Extract the [X, Y] coordinate from the center of the cell holding the provided text.  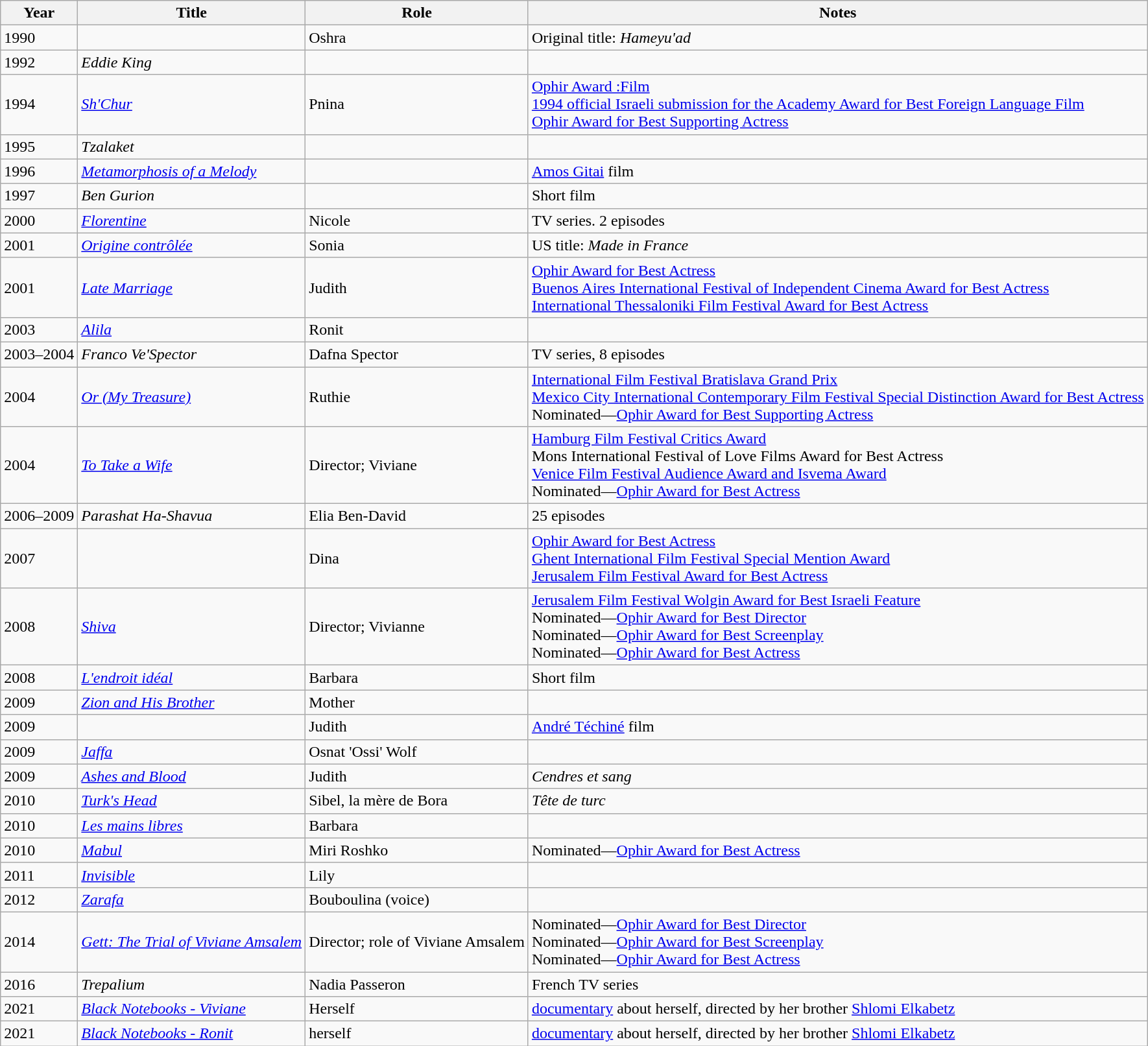
Bouboulina (voice) [417, 899]
2014 [39, 942]
Nominated—Ophir Award for Best Actress [838, 850]
Director; role of Viviane Amsalem [417, 942]
French TV series [838, 984]
25 episodes [838, 516]
1995 [39, 147]
Shiva [192, 626]
Metamorphosis of a Melody [192, 171]
TV series, 8 episodes [838, 354]
Ronit [417, 329]
André Téchiné film [838, 727]
Nominated—Ophir Award for Best DirectorNominated—Ophir Award for Best ScreenplayNominated—Ophir Award for Best Actress [838, 942]
Ruthie [417, 397]
Sibel, la mère de Bora [417, 801]
Zion and His Brother [192, 702]
Parashat Ha-Shavua [192, 516]
Cendres et sang [838, 776]
TV series. 2 episodes [838, 220]
To Take a Wife [192, 466]
Director; Vivianne [417, 626]
Les mains libres [192, 826]
Late Marriage [192, 287]
2016 [39, 984]
Nadia Passeron [417, 984]
Ben Gurion [192, 196]
Gett: The Trial of Viviane Amsalem [192, 942]
2007 [39, 558]
2000 [39, 220]
Amos Gitai film [838, 171]
Pnina [417, 104]
Trepalium [192, 984]
herself [417, 1034]
Jaffa [192, 752]
Eddie King [192, 62]
Or (My Treasure) [192, 397]
Invisible [192, 875]
Director; Viviane [417, 466]
1996 [39, 171]
US title: Made in France [838, 245]
Osnat 'Ossi' Wolf [417, 752]
Miri Roshko [417, 850]
1992 [39, 62]
Title [192, 13]
1990 [39, 38]
Ophir Award :Film1994 official Israeli submission for the Academy Award for Best Foreign Language FilmOphir Award for Best Supporting Actress [838, 104]
Black Notebooks - Ronit [192, 1034]
Tzalaket [192, 147]
Franco Ve'Spector [192, 354]
Florentine [192, 220]
Mabul [192, 850]
Oshra [417, 38]
Alila [192, 329]
Year [39, 13]
2011 [39, 875]
Turk's Head [192, 801]
Notes [838, 13]
Original title: Hameyu'ad [838, 38]
Mother [417, 702]
Origine contrôlée [192, 245]
Ophir Award for Best ActressGhent International Film Festival Special Mention AwardJerusalem Film Festival Award for Best Actress [838, 558]
2003 [39, 329]
2003–2004 [39, 354]
Dafna Spector [417, 354]
Sh'Chur [192, 104]
Role [417, 13]
Black Notebooks - Viviane [192, 1009]
1994 [39, 104]
Elia Ben-David [417, 516]
Zarafa [192, 899]
Tête de turc [838, 801]
Nicole [417, 220]
Herself [417, 1009]
Dina [417, 558]
Sonia [417, 245]
2006–2009 [39, 516]
1997 [39, 196]
L'endroit idéal [192, 678]
Ashes and Blood [192, 776]
Lily [417, 875]
2012 [39, 899]
